Provide the (X, Y) coordinate of the cell's center where the given text is located.  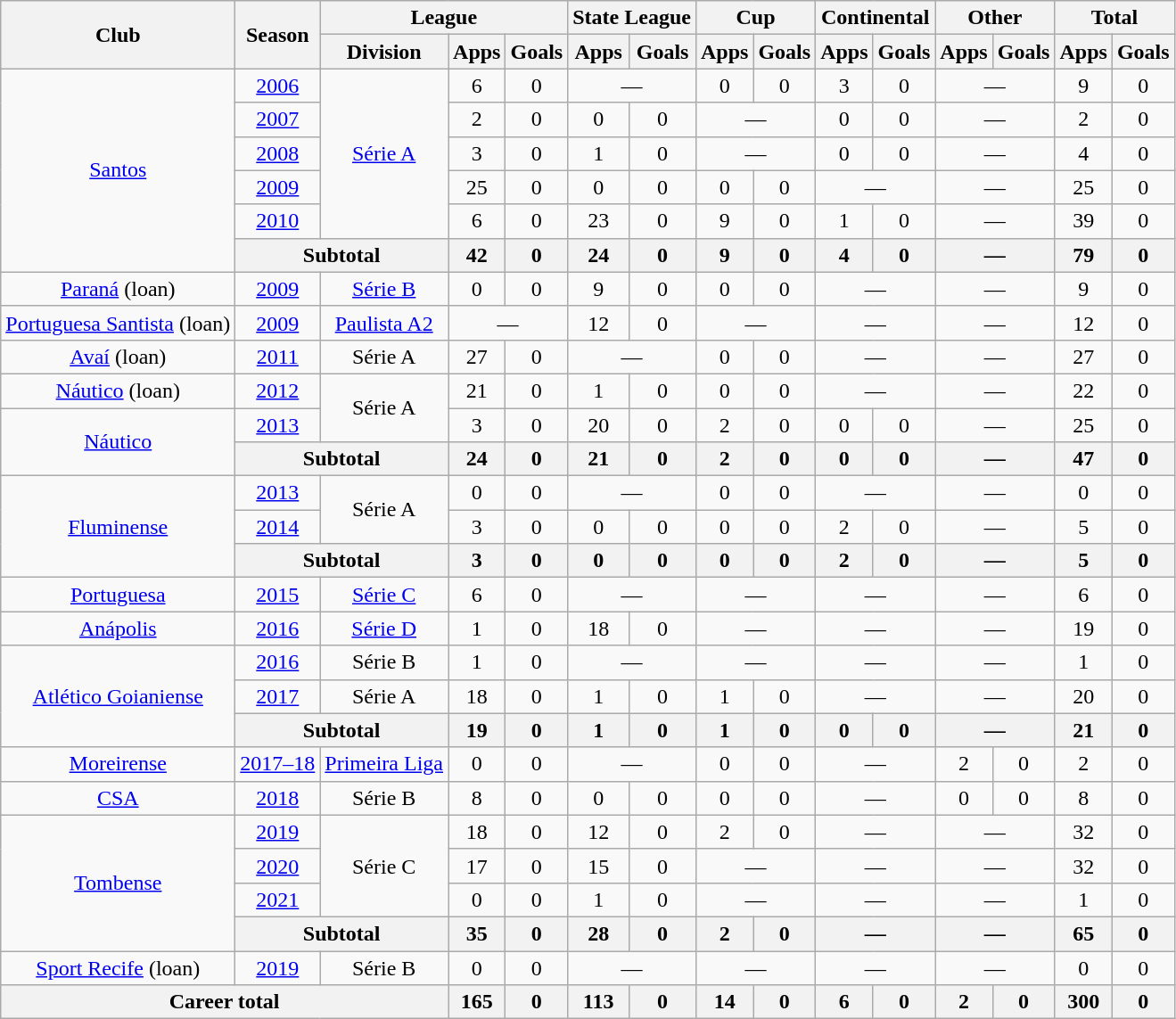
165 (477, 1002)
Career total (225, 1002)
39 (1083, 221)
Série D (384, 629)
Moreirense (118, 764)
15 (599, 866)
65 (1083, 933)
300 (1083, 1002)
17 (477, 866)
Tombense (118, 883)
Avaí (loan) (118, 357)
State League (632, 18)
2021 (278, 900)
Paulista A2 (384, 323)
22 (1083, 390)
113 (599, 1002)
Atlético Goianiense (118, 696)
Primeira Liga (384, 764)
League (444, 18)
Portuguesa (118, 595)
23 (599, 221)
Club (118, 35)
28 (599, 933)
2018 (278, 798)
35 (477, 933)
Cup (755, 18)
Total (1114, 18)
2015 (278, 595)
2011 (278, 357)
2012 (278, 390)
Anápolis (118, 629)
Santos (118, 170)
CSA (118, 798)
2007 (278, 119)
Sport Recife (loan) (118, 967)
2010 (278, 221)
Portuguesa Santista (loan) (118, 323)
79 (1083, 255)
Náutico (loan) (118, 390)
2017–18 (278, 764)
2020 (278, 866)
2017 (278, 696)
2008 (278, 153)
Division (384, 52)
2014 (278, 527)
Continental (876, 18)
42 (477, 255)
Fluminense (118, 527)
2006 (278, 86)
Other (995, 18)
Season (278, 35)
Paraná (loan) (118, 289)
Náutico (118, 442)
14 (724, 1002)
47 (1083, 459)
